Return [X, Y] of the center of cell containing provided text 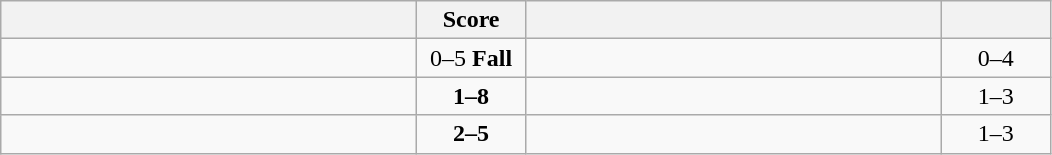
Score [472, 20]
0–5 Fall [472, 58]
2–5 [472, 134]
1–8 [472, 96]
0–4 [996, 58]
